From the cell containing the given text, extract its center point as (X, Y) coordinate. 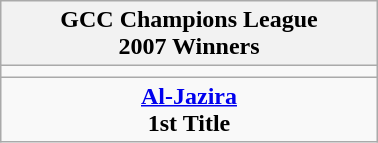
GCC Champions League 2007 Winners (189, 34)
Al-Jazira1st Title (189, 110)
